Search for the cell housing the specified text and yield its (X, Y) center coordinate. 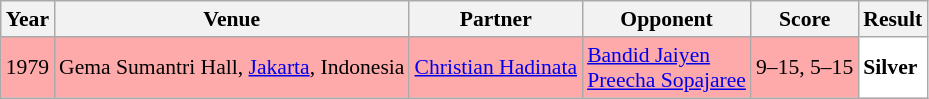
Score (804, 19)
Gema Sumantri Hall, Jakarta, Indonesia (232, 68)
Result (892, 19)
Bandid Jaiyen Preecha Sopajaree (666, 68)
Christian Hadinata (496, 68)
Venue (232, 19)
9–15, 5–15 (804, 68)
Partner (496, 19)
Year (28, 19)
1979 (28, 68)
Opponent (666, 19)
Silver (892, 68)
